Locate the cell with the specified text and output its [x, y] center coordinate. 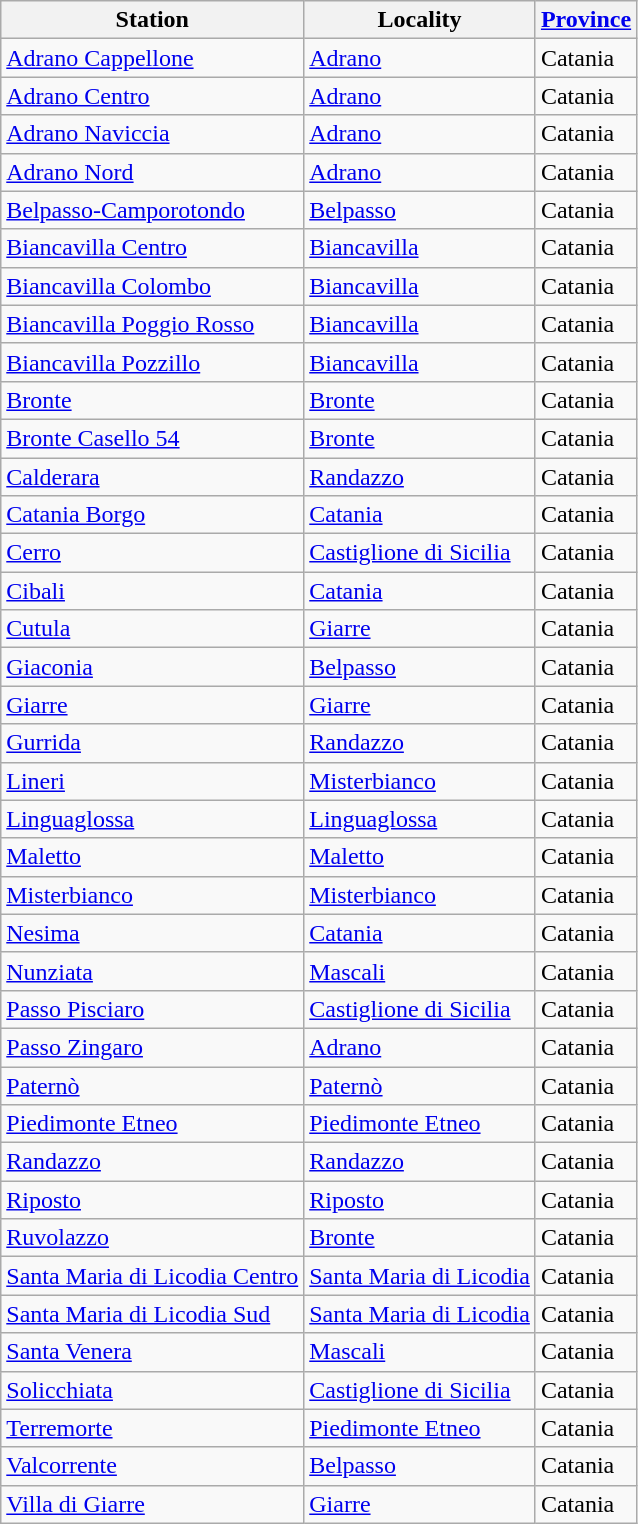
Santa Maria di Licodia Centro [152, 1276]
Calderara [152, 477]
Cerro [152, 553]
Villa di Giarre [152, 1504]
Ruvolazzo [152, 1238]
Biancavilla Colombo [152, 286]
Lineri [152, 781]
Bronte Casello 54 [152, 438]
Biancavilla Pozzillo [152, 362]
Locality [420, 20]
Adrano Naviccia [152, 134]
Solicchiata [152, 1390]
Province [586, 20]
Passo Zingaro [152, 1047]
Santa Venera [152, 1352]
Nunziata [152, 971]
Valcorrente [152, 1466]
Station [152, 20]
Belpasso-Camporotondo [152, 210]
Santa Maria di Licodia Sud [152, 1314]
Adrano Cappellone [152, 58]
Cutula [152, 629]
Biancavilla Centro [152, 248]
Adrano Centro [152, 96]
Terremorte [152, 1428]
Nesima [152, 933]
Catania Borgo [152, 515]
Passo Pisciaro [152, 1009]
Biancavilla Poggio Rosso [152, 324]
Cibali [152, 591]
Gurrida [152, 743]
Adrano Nord [152, 172]
Giaconia [152, 667]
